From the cell containing the given text, extract its center point as (x, y) coordinate. 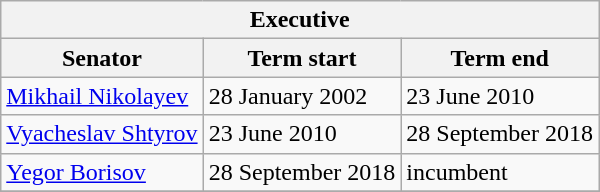
Mikhail Nikolayev (102, 96)
Term start (302, 58)
28 January 2002 (302, 96)
Executive (300, 20)
Vyacheslav Shtyrov (102, 134)
Term end (500, 58)
Senator (102, 58)
incumbent (500, 172)
Yegor Borisov (102, 172)
